Pinpoint the cell where the given text exists, returning its [x, y] midpoint coordinate. 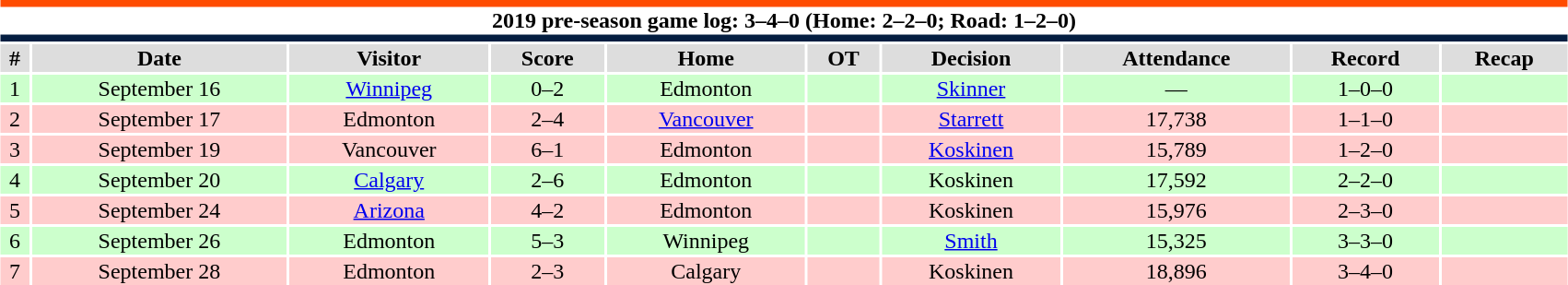
Visitor [389, 58]
2–6 [547, 180]
6 [15, 241]
Home [706, 58]
2–2–0 [1365, 180]
Arizona [389, 210]
September 19 [158, 149]
17,738 [1176, 119]
Score [547, 58]
5–3 [547, 241]
Skinner [971, 89]
Date [158, 58]
17,592 [1176, 180]
# [15, 58]
Record [1365, 58]
Starrett [971, 119]
5 [15, 210]
0–2 [547, 89]
2–3 [547, 271]
September 28 [158, 271]
OT [844, 58]
1–2–0 [1365, 149]
1 [15, 89]
September 26 [158, 241]
September 24 [158, 210]
Decision [971, 58]
4 [15, 180]
7 [15, 271]
15,976 [1176, 210]
2–4 [547, 119]
4–2 [547, 210]
September 17 [158, 119]
15,325 [1176, 241]
2–3–0 [1365, 210]
Recap [1504, 58]
1–0–0 [1365, 89]
— [1176, 89]
3–3–0 [1365, 241]
1–1–0 [1365, 119]
2 [15, 119]
2019 pre-season game log: 3–4–0 (Home: 2–2–0; Road: 1–2–0) [784, 20]
18,896 [1176, 271]
Attendance [1176, 58]
September 16 [158, 89]
3 [15, 149]
3–4–0 [1365, 271]
September 20 [158, 180]
6–1 [547, 149]
Smith [971, 241]
15,789 [1176, 149]
